Search for the cell housing the specified text and yield its (X, Y) center coordinate. 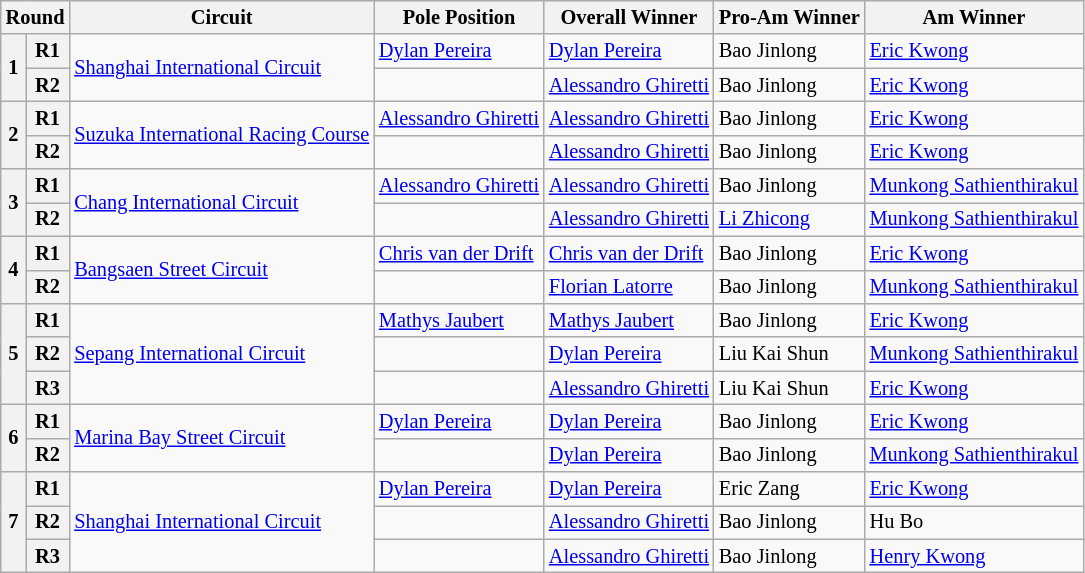
Henry Kwong (974, 556)
Overall Winner (629, 17)
Sepang International Circuit (222, 354)
1 (14, 68)
Hu Bo (974, 522)
Bangsaen Street Circuit (222, 270)
Circuit (222, 17)
Chang International Circuit (222, 202)
Am Winner (974, 17)
7 (14, 522)
2 (14, 134)
Florian Latorre (629, 287)
Li Zhicong (790, 219)
5 (14, 354)
3 (14, 202)
6 (14, 438)
Round (36, 17)
Marina Bay Street Circuit (222, 438)
Suzuka International Racing Course (222, 134)
4 (14, 270)
Pro-Am Winner (790, 17)
Eric Zang (790, 489)
Pole Position (459, 17)
